Extract the [x, y] coordinate from the center of the cell holding the provided text.  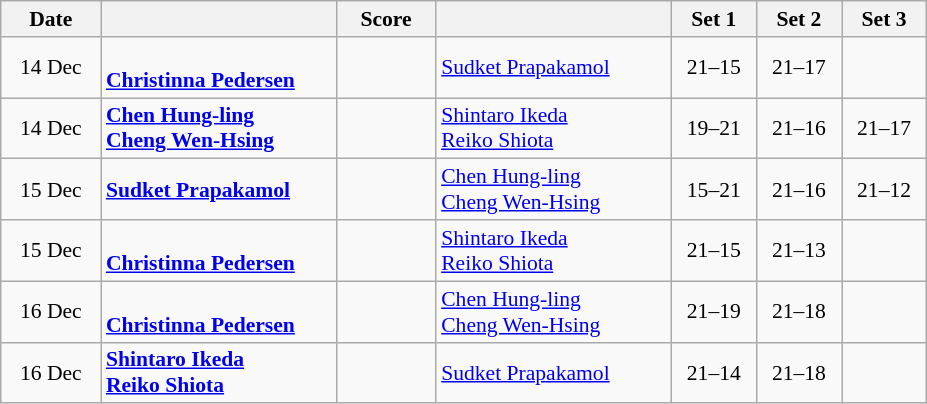
19–21 [714, 128]
21–14 [714, 372]
Set 2 [798, 19]
21–12 [884, 190]
21–19 [714, 312]
Date [51, 19]
Set 1 [714, 19]
21–13 [798, 250]
15–21 [714, 190]
Score [386, 19]
Set 3 [884, 19]
